Output the (x, y) coordinate of the center of the cell containing the given text.  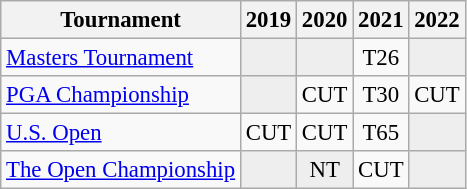
PGA Championship (121, 95)
T26 (381, 58)
NT (325, 170)
Tournament (121, 20)
2022 (437, 20)
2020 (325, 20)
2019 (268, 20)
T65 (381, 133)
The Open Championship (121, 170)
T30 (381, 95)
U.S. Open (121, 133)
2021 (381, 20)
Masters Tournament (121, 58)
